Locate the cell with the specified text and output its [X, Y] center coordinate. 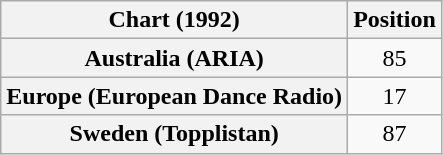
Europe (European Dance Radio) [174, 96]
Sweden (Topplistan) [174, 134]
Chart (1992) [174, 20]
Australia (ARIA) [174, 58]
87 [395, 134]
Position [395, 20]
17 [395, 96]
85 [395, 58]
